Identify which cell holds the provided text, then report its [X, Y] central coordinate. 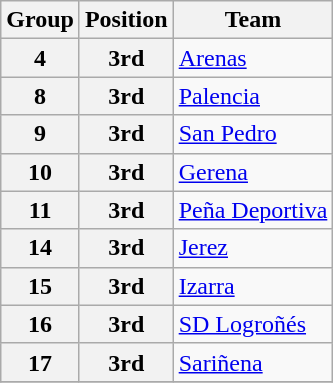
Arenas [253, 58]
9 [40, 134]
17 [40, 362]
Palencia [253, 96]
11 [40, 210]
Gerena [253, 172]
San Pedro [253, 134]
Jerez [253, 248]
Team [253, 20]
8 [40, 96]
Sariñena [253, 362]
Group [40, 20]
Peña Deportiva [253, 210]
4 [40, 58]
10 [40, 172]
Position [126, 20]
16 [40, 324]
SD Logroñés [253, 324]
Izarra [253, 286]
15 [40, 286]
14 [40, 248]
